Output the [x, y] coordinate of the center of the cell containing the given text.  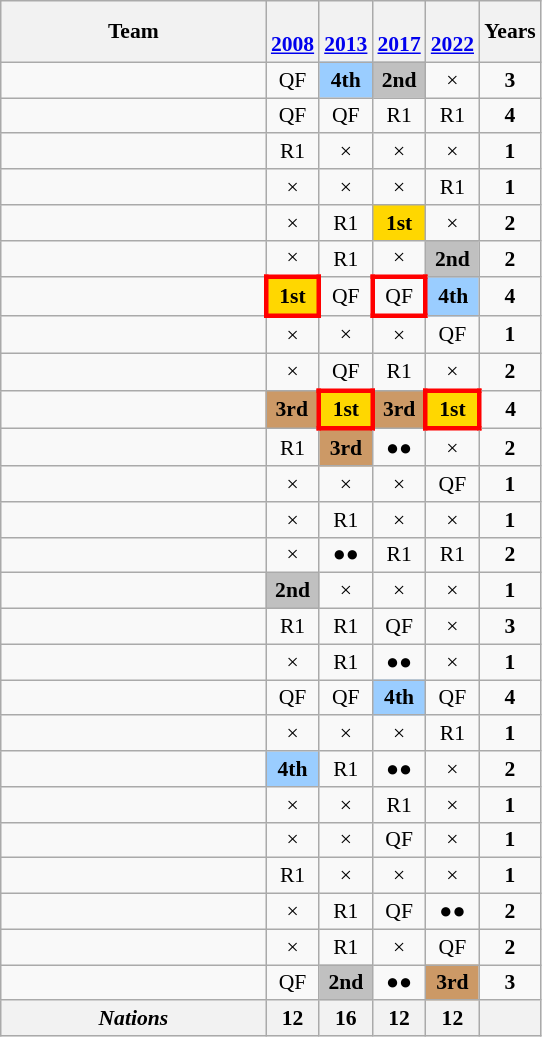
Team [134, 32]
Nations [134, 1019]
2017 [398, 32]
Years [510, 32]
16 [346, 1019]
2022 [452, 32]
2008 [292, 32]
2013 [346, 32]
